Output the (X, Y) coordinate of the center of the cell containing the given text.  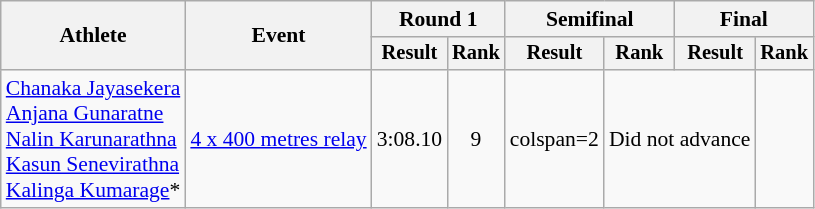
Did not advance (680, 139)
Semifinal (590, 19)
4 x 400 metres relay (278, 139)
Final (744, 19)
3:08.10 (410, 139)
Round 1 (438, 19)
9 (476, 139)
colspan=2 (554, 139)
Chanaka JayasekeraAnjana GunaratneNalin KarunarathnaKasun SenevirathnaKalinga Kumarage* (94, 139)
Event (278, 36)
Athlete (94, 36)
